Locate the cell with the specified text and output its (x, y) center coordinate. 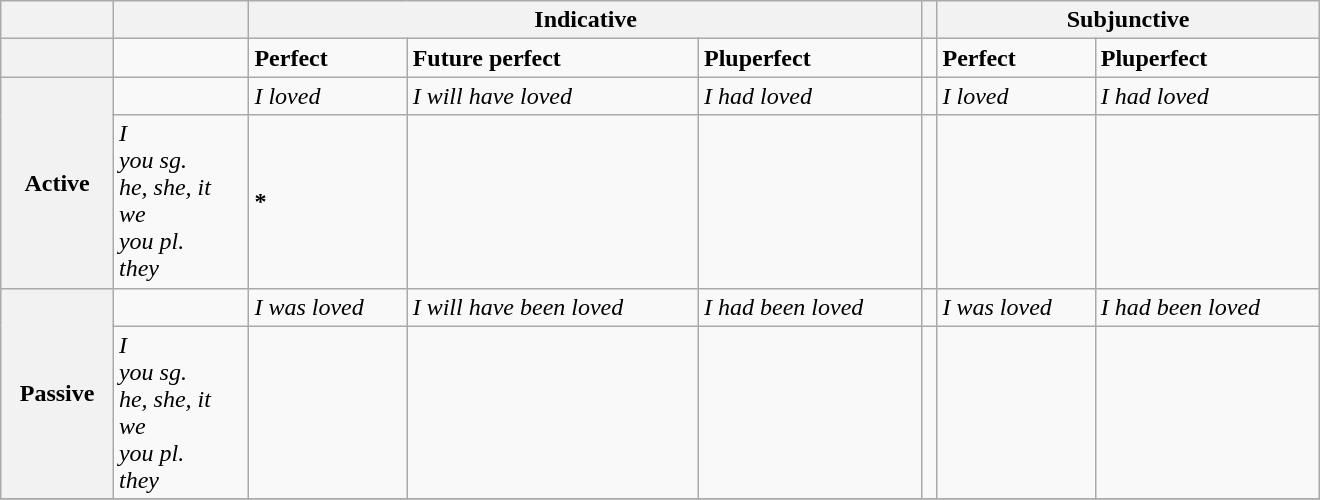
Passive (58, 394)
I will have loved (552, 96)
I will have been loved (552, 307)
* (328, 202)
Indicative (586, 20)
Future perfect (552, 58)
Subjunctive (1128, 20)
Active (58, 182)
